Provide the (x, y) coordinate of the cell's center where the given text is located.  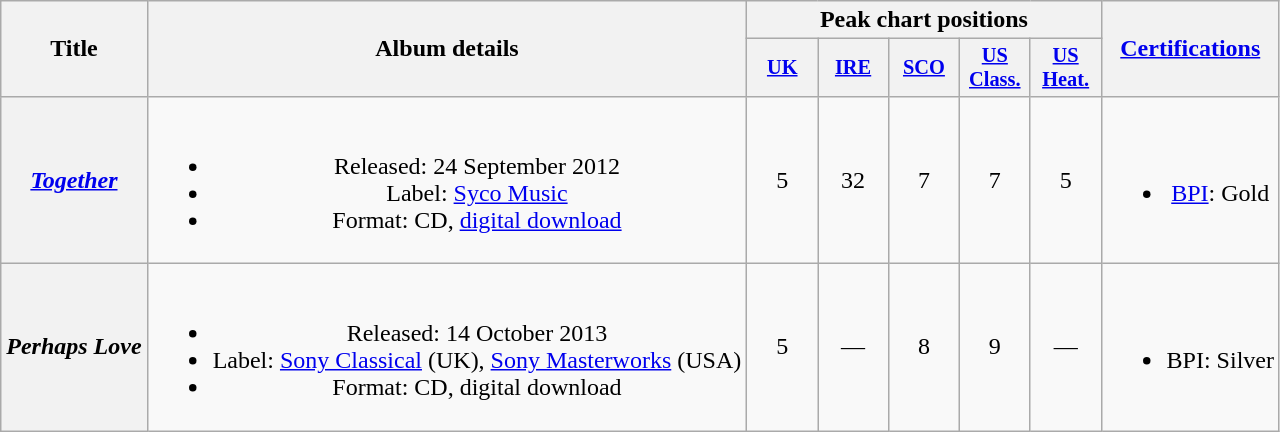
Album details (447, 49)
BPI: Silver (1190, 348)
Perhaps Love (74, 348)
Released: 24 September 2012Label: Syco MusicFormat: CD, digital download (447, 180)
Peak chart positions (924, 20)
Certifications (1190, 49)
Released: 14 October 2013Label: Sony Classical (UK), Sony Masterworks (USA)Format: CD, digital download (447, 348)
Together (74, 180)
9 (994, 348)
Title (74, 49)
UK (782, 68)
USHeat. (1066, 68)
32 (854, 180)
SCO (924, 68)
USClass. (994, 68)
8 (924, 348)
BPI: Gold (1190, 180)
IRE (854, 68)
